Scan for the cell matching the given text and deliver its (X, Y) coordinate at center. 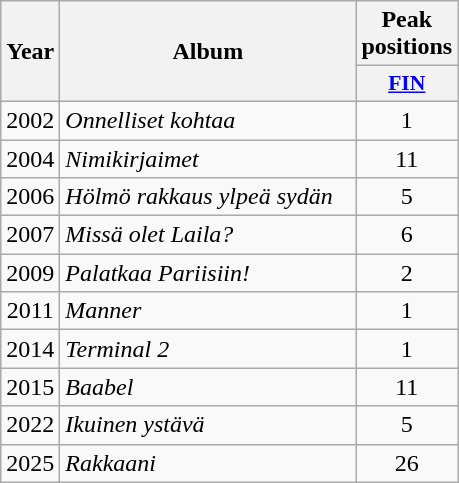
26 (407, 463)
Year (30, 52)
2015 (30, 387)
Peak positions (407, 34)
Ikuinen ystävä (208, 425)
Terminal 2 (208, 349)
6 (407, 235)
Album (208, 52)
FIN (407, 84)
2 (407, 273)
2009 (30, 273)
Manner (208, 311)
2006 (30, 197)
2002 (30, 120)
2022 (30, 425)
Onnelliset kohtaa (208, 120)
Missä olet Laila? (208, 235)
Rakkaani (208, 463)
Nimikirjaimet (208, 159)
Palatkaa Pariisiin! (208, 273)
2004 (30, 159)
2025 (30, 463)
2007 (30, 235)
Baabel (208, 387)
Hölmö rakkaus ylpeä sydän (208, 197)
2011 (30, 311)
2014 (30, 349)
